Extract the (X, Y) coordinate from the center of the cell holding the provided text.  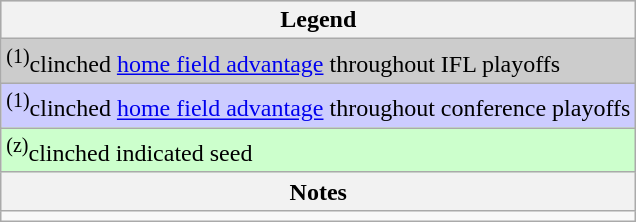
(1)clinched home field advantage throughout IFL playoffs (318, 62)
(1)clinched home field advantage throughout conference playoffs (318, 106)
(z)clinched indicated seed (318, 150)
Notes (318, 191)
Legend (318, 20)
